Output the (x, y) coordinate of the center of the cell containing the given text.  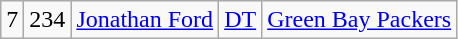
234 (48, 20)
DT (240, 20)
Green Bay Packers (360, 20)
7 (12, 20)
Jonathan Ford (145, 20)
